Return (x, y) of the center of cell containing provided text 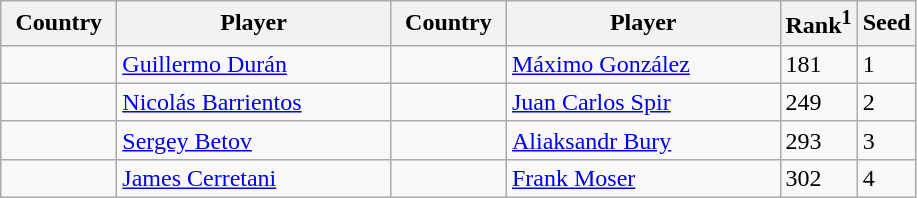
293 (818, 140)
4 (886, 178)
Juan Carlos Spir (643, 102)
Aliaksandr Bury (643, 140)
Rank1 (818, 24)
Sergey Betov (254, 140)
249 (818, 102)
302 (818, 178)
181 (818, 64)
3 (886, 140)
Máximo González (643, 64)
Frank Moser (643, 178)
Seed (886, 24)
Guillermo Durán (254, 64)
1 (886, 64)
2 (886, 102)
James Cerretani (254, 178)
Nicolás Barrientos (254, 102)
